Provide the [X, Y] coordinate of the cell's center where the given text is located.  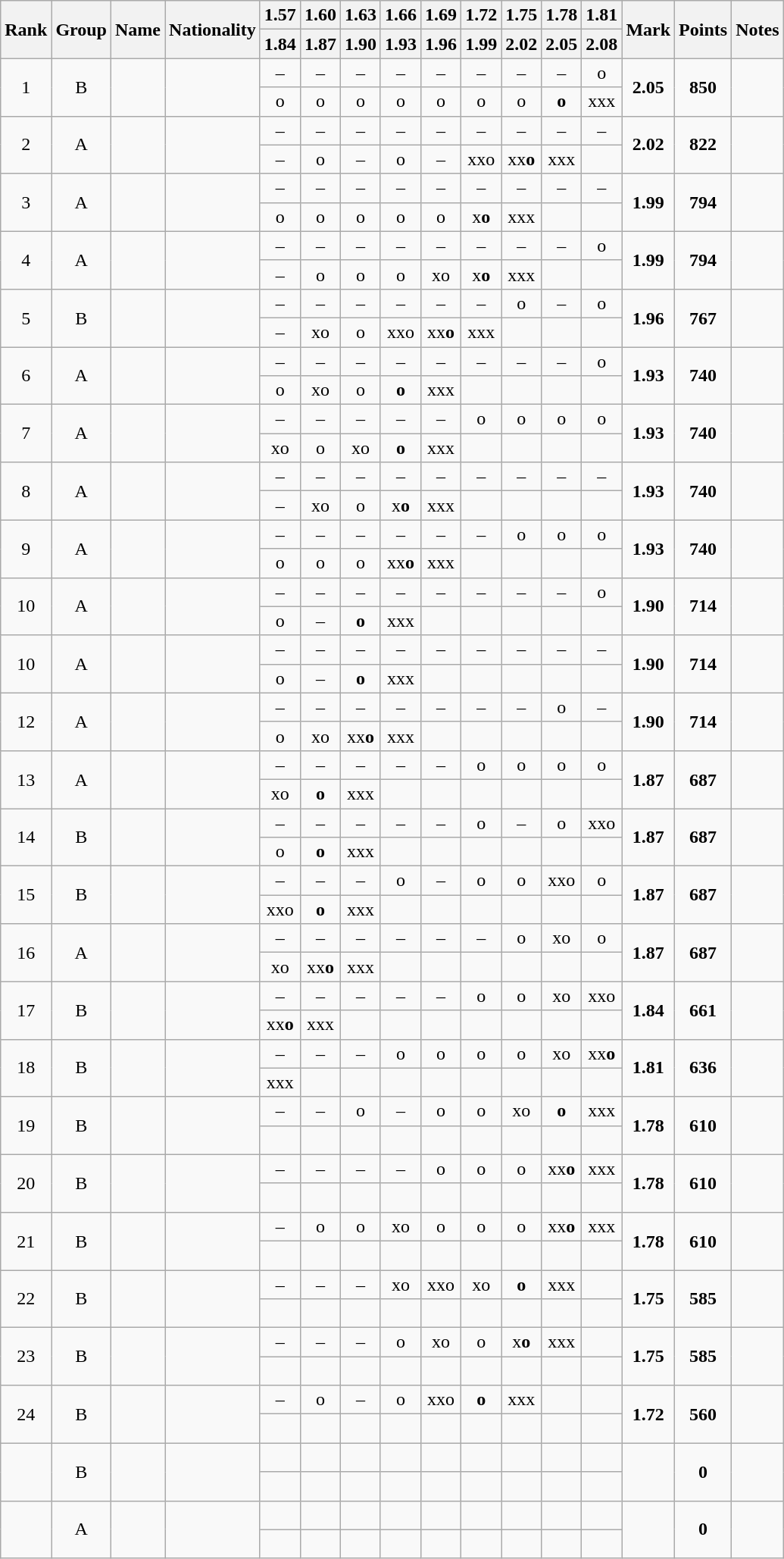
19 [26, 1125]
24 [26, 1414]
17 [26, 1010]
13 [26, 779]
Points [703, 30]
16 [26, 953]
7 [26, 434]
1.60 [320, 15]
9 [26, 549]
5 [26, 318]
Group [82, 30]
1 [26, 87]
6 [26, 376]
1.66 [400, 15]
1.57 [280, 15]
20 [26, 1183]
636 [703, 1068]
21 [26, 1241]
767 [703, 318]
4 [26, 260]
560 [703, 1414]
15 [26, 895]
23 [26, 1357]
3 [26, 202]
1.69 [441, 15]
661 [703, 1010]
2 [26, 145]
2.08 [601, 44]
22 [26, 1299]
822 [703, 145]
Rank [26, 30]
Notes [757, 30]
18 [26, 1068]
12 [26, 722]
850 [703, 87]
1.63 [361, 15]
Nationality [213, 30]
14 [26, 837]
Mark [648, 30]
8 [26, 491]
Name [138, 30]
